Search for the cell housing the specified text and yield its (x, y) center coordinate. 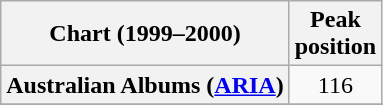
Peakposition (335, 34)
116 (335, 85)
Chart (1999–2000) (145, 34)
Australian Albums (ARIA) (145, 85)
